Search for the cell housing the specified text and yield its [X, Y] center coordinate. 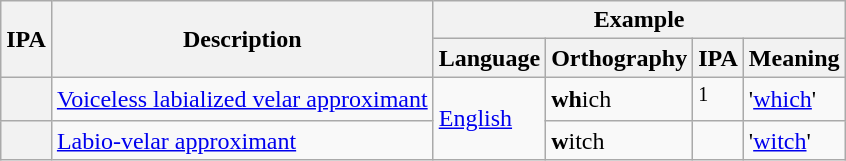
Orthography [620, 58]
Labio-velar approximant [242, 140]
English [489, 118]
Voiceless labialized velar approximant [242, 100]
Description [242, 39]
witch [620, 140]
which [620, 100]
'witch' [794, 140]
Example [639, 20]
Meaning [794, 58]
'which' [794, 100]
1 [718, 100]
Language [489, 58]
